Capture the cell that displays the provided text and extract its [X, Y] central coordinate. 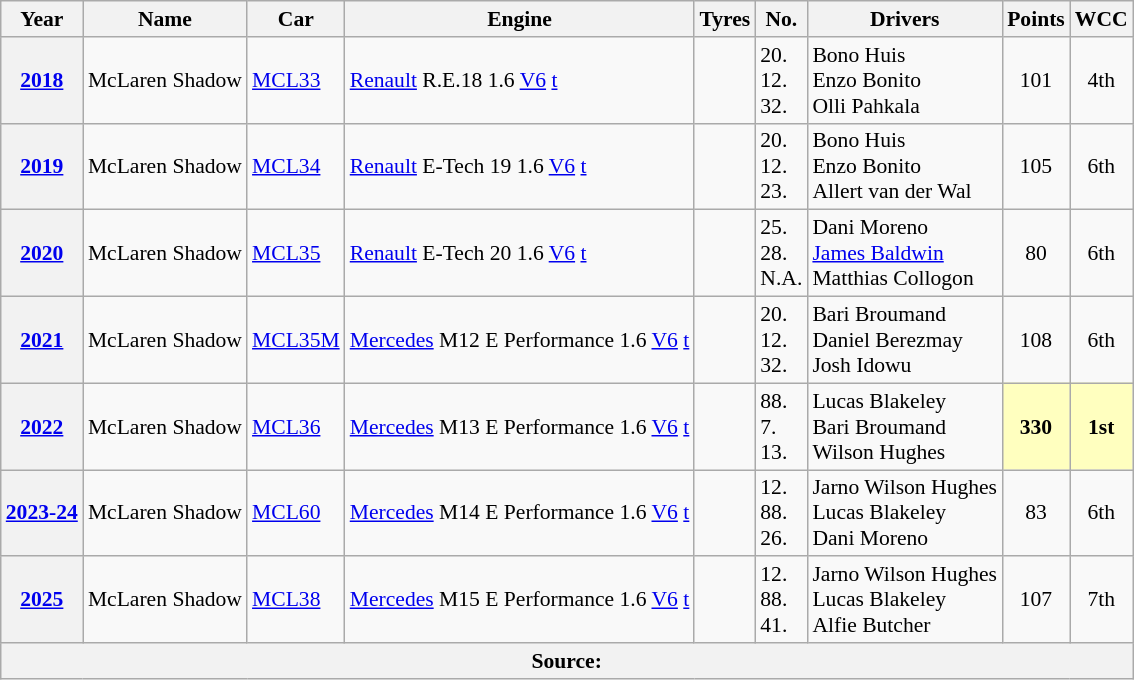
101 [1036, 80]
Mercedes M12 E Performance 1.6 V6 t [520, 340]
80 [1036, 254]
No. [781, 19]
20.12.23. [781, 166]
Mercedes M14 E Performance 1.6 V6 t [520, 514]
Renault E-Tech 19 1.6 V6 t [520, 166]
Lucas Blakeley Bari Broumand Wilson Hughes [904, 426]
MCL60 [296, 514]
Renault E-Tech 20 1.6 V6 t [520, 254]
Tyres [724, 19]
Bari Broumand Daniel Berezmay Josh Idowu [904, 340]
2020 [42, 254]
Jarno Wilson Hughes Lucas Blakeley Dani Moreno [904, 514]
MCL35M [296, 340]
2021 [42, 340]
Bono Huis Enzo Bonito Allert van der Wal [904, 166]
2023-24 [42, 514]
Year [42, 19]
12.88.26. [781, 514]
Source: [567, 661]
12.88.41. [781, 600]
107 [1036, 600]
1st [1102, 426]
2018 [42, 80]
WCC [1102, 19]
105 [1036, 166]
MCL34 [296, 166]
4th [1102, 80]
108 [1036, 340]
25.28.N.A. [781, 254]
Renault R.E.18 1.6 V6 t [520, 80]
2019 [42, 166]
2025 [42, 600]
MCL38 [296, 600]
Points [1036, 19]
Car [296, 19]
2022 [42, 426]
Engine [520, 19]
MCL33 [296, 80]
88.7.13. [781, 426]
Drivers [904, 19]
7th [1102, 600]
Name [165, 19]
Jarno Wilson Hughes Lucas Blakeley Alfie Butcher [904, 600]
Bono Huis Enzo Bonito Olli Pahkala [904, 80]
Mercedes M15 E Performance 1.6 V6 t [520, 600]
Dani Moreno James Baldwin Matthias Collogon [904, 254]
330 [1036, 426]
83 [1036, 514]
Mercedes M13 E Performance 1.6 V6 t [520, 426]
MCL35 [296, 254]
MCL36 [296, 426]
